Determine the [x, y] coordinate at the center of the cell enclosing the given text.  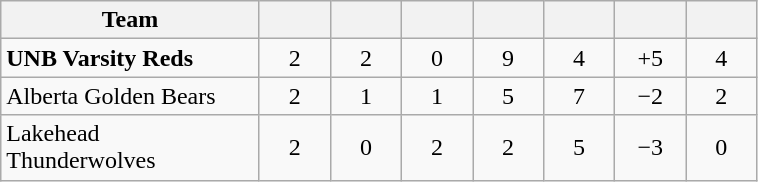
Alberta Golden Bears [130, 96]
Team [130, 20]
9 [508, 58]
Lakehead Thunderwolves [130, 148]
+5 [650, 58]
7 [580, 96]
−2 [650, 96]
−3 [650, 148]
UNB Varsity Reds [130, 58]
